Extract the (x, y) coordinate from the center of the cell holding the provided text.  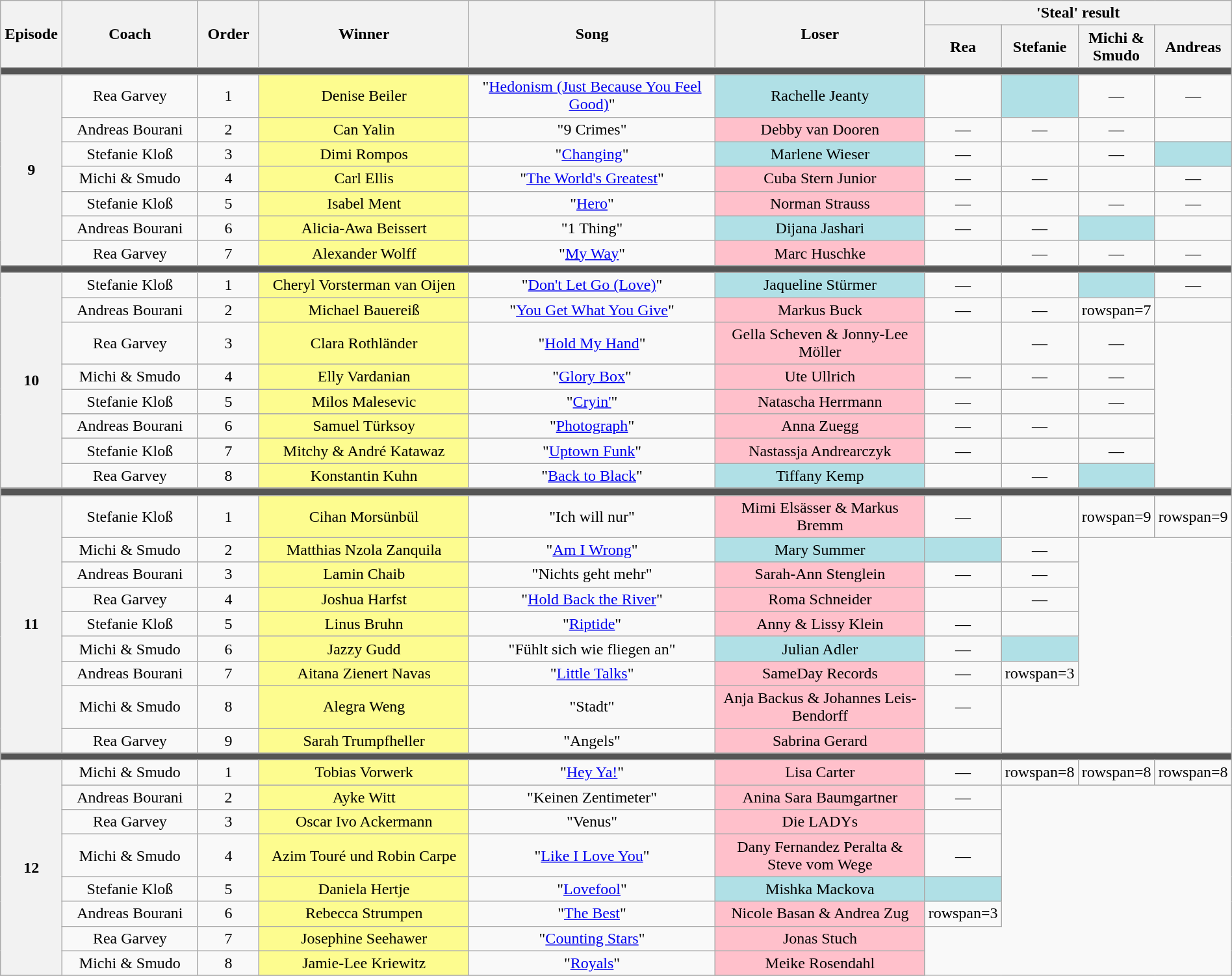
"9 Crimes" (591, 129)
"Uptown Funk" (591, 451)
Tobias Vorwerk (364, 773)
Norman Strauss (820, 203)
"Hold Back the River" (591, 599)
Samuel Türksoy (364, 426)
Loser (820, 34)
Alegra Weng (364, 707)
"Keinen Zentimeter" (591, 797)
Tiffany Kemp (820, 476)
Daniela Hertje (364, 889)
Cihan Morsünbül (364, 516)
Stefanie (1040, 47)
"Like I Love You" (591, 855)
Anina Sara Baumgartner (820, 797)
Matthias Nzola Zanquila (364, 550)
Carl Ellis (364, 179)
"Back to Black" (591, 476)
Ute Ullrich (820, 377)
"The World's Greatest" (591, 179)
Marlene Wieser (820, 154)
"Changing" (591, 154)
"Hey Ya!" (591, 773)
Jamie-Lee Kriewitz (364, 963)
Coach (130, 34)
"Fühlt sich wie fliegen an" (591, 649)
Jonas Stuch (820, 938)
"1 Thing" (591, 228)
Konstantin Kuhn (364, 476)
"My Way" (591, 253)
"Am I Wrong" (591, 550)
Elly Vardanian (364, 377)
11 (31, 624)
Joshua Harfst (364, 599)
Jaqueline Stürmer (820, 285)
Episode (31, 34)
Rachelle Jeanty (820, 96)
Rebecca Strumpen (364, 914)
Cuba Stern Junior (820, 179)
"Ich will nur" (591, 516)
"Venus" (591, 822)
Rea (963, 47)
Linus Bruhn (364, 624)
'Steal' result (1078, 13)
Jazzy Gudd (364, 649)
rowspan=7 (1116, 310)
"Riptide" (591, 624)
"Nichts geht mehr" (591, 574)
Lamin Chaib (364, 574)
Nicole Basan & Andrea Zug (820, 914)
Sabrina Gerard (820, 740)
Sarah-Ann Stenglein (820, 574)
Nastassja Andrearczyk (820, 451)
Cheryl Vorsterman van Oijen (364, 285)
12 (31, 868)
Mary Summer (820, 550)
Isabel Ment (364, 203)
Roma Schneider (820, 599)
Sarah Trumpfheller (364, 740)
Alexander Wolff (364, 253)
Alicia-Awa Beissert (364, 228)
Andreas (1193, 47)
"Hero" (591, 203)
"Royals" (591, 963)
Anja Backus & Johannes Leis-Bendorff (820, 707)
Dimi Rompos (364, 154)
Mimi Elsässer & Markus Bremm (820, 516)
"Lovefool" (591, 889)
"Cryin'" (591, 402)
"Angels" (591, 740)
Aitana Zienert Navas (364, 673)
"The Best" (591, 914)
Die LADYs (820, 822)
Markus Buck (820, 310)
Milos Malesevic (364, 402)
"Stadt" (591, 707)
"Don't Let Go (Love)" (591, 285)
"Hedonism (Just Because You Feel Good)" (591, 96)
Marc Huschke (820, 253)
Julian Adler (820, 649)
Song (591, 34)
Anny & Lissy Klein (820, 624)
"Counting Stars" (591, 938)
Michael Bauereiß (364, 310)
Mishka Mackova (820, 889)
"Photograph" (591, 426)
Clara Rothländer (364, 343)
"Little Talks" (591, 673)
Oscar Ivo Ackermann (364, 822)
Denise Beiler (364, 96)
Winner (364, 34)
Azim Touré und Robin Carpe (364, 855)
Debby van Dooren (820, 129)
"Glory Box" (591, 377)
Can Yalin (364, 129)
"Hold My Hand" (591, 343)
Dijana Jashari (820, 228)
Meike Rosendahl (820, 963)
"You Get What You Give" (591, 310)
Mitchy & André Katawaz (364, 451)
SameDay Records (820, 673)
Lisa Carter (820, 773)
10 (31, 380)
Natascha Herrmann (820, 402)
Order (229, 34)
Dany Fernandez Peralta & Steve vom Wege (820, 855)
Gella Scheven & Jonny-Lee Möller (820, 343)
Josephine Seehawer (364, 938)
Anna Zuegg (820, 426)
Ayke Witt (364, 797)
